Return the [X, Y] coordinate for the center point of the cell that contains the specified text.  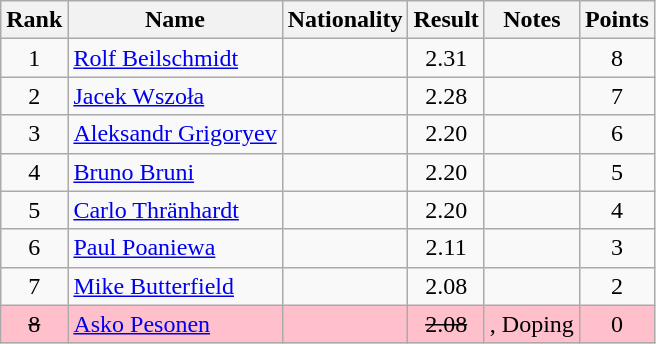
Asko Pesonen [175, 324]
, Doping [532, 324]
Nationality [345, 20]
1 [34, 58]
2.11 [446, 248]
Jacek Wszoła [175, 96]
Bruno Bruni [175, 172]
Mike Butterfield [175, 286]
2.28 [446, 96]
Rank [34, 20]
0 [616, 324]
2.31 [446, 58]
Rolf Beilschmidt [175, 58]
Carlo Thränhardt [175, 210]
Points [616, 20]
Name [175, 20]
Aleksandr Grigoryev [175, 134]
Notes [532, 20]
Paul Poaniewa [175, 248]
Result [446, 20]
